Extract the [x, y] coordinate from the center of the cell holding the provided text.  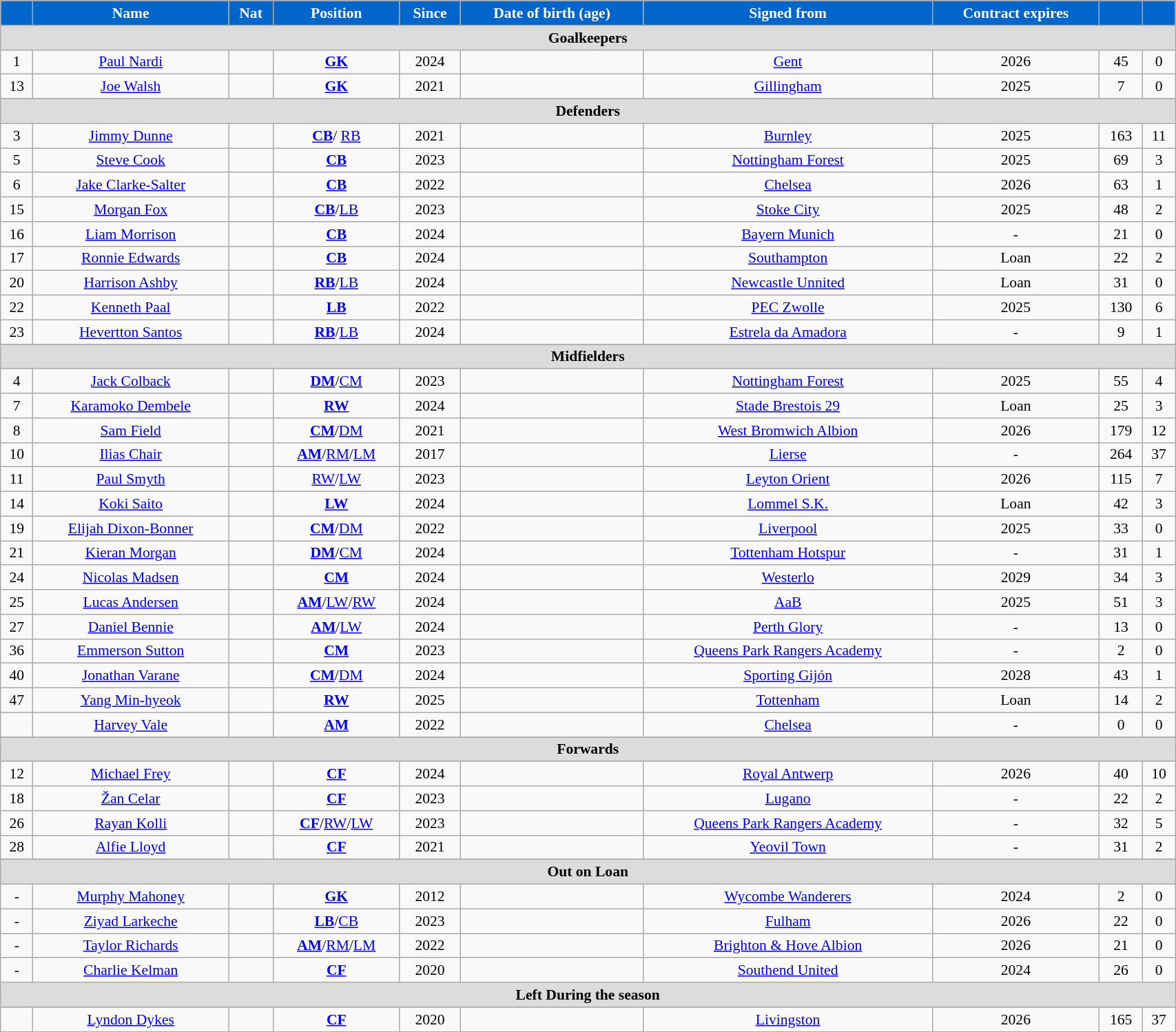
Elijah Dixon-Bonner [131, 528]
Paul Smyth [131, 479]
LW [336, 504]
Sporting Gijón [788, 676]
Morgan Fox [131, 209]
Liam Morrison [131, 234]
Southampton [788, 258]
Contract expires [1015, 13]
36 [17, 651]
Lierse [788, 455]
Daniel Bennie [131, 627]
Nicolas Madsen [131, 578]
Rayan Kolli [131, 823]
16 [17, 234]
Defenders [588, 112]
45 [1122, 62]
Alfie Lloyd [131, 847]
Ilias Chair [131, 455]
17 [17, 258]
Hevertton Santos [131, 332]
2017 [430, 455]
Estrela da Amadora [788, 332]
Signed from [788, 13]
Jimmy Dunne [131, 136]
Position [336, 13]
32 [1122, 823]
Lyndon Dykes [131, 1020]
264 [1122, 455]
Harrison Ashby [131, 283]
Brighton & Hove Albion [788, 946]
18 [17, 798]
Tottenham Hotspur [788, 553]
Gillingham [788, 87]
Charlie Kelman [131, 971]
LB/CB [336, 921]
Royal Antwerp [788, 774]
CB/ RB [336, 136]
Midfielders [588, 357]
130 [1122, 308]
Perth Glory [788, 627]
33 [1122, 528]
Tottenham [788, 701]
55 [1122, 382]
8 [17, 431]
34 [1122, 578]
Date of birth (age) [552, 13]
CF/RW/LW [336, 823]
Wycombe Wanderers [788, 897]
Taylor Richards [131, 946]
AM/LW [336, 627]
Nat [251, 13]
Yeovil Town [788, 847]
Leyton Orient [788, 479]
28 [17, 847]
Koki Saito [131, 504]
Name [131, 13]
Out on Loan [588, 872]
51 [1122, 602]
Left During the season [588, 995]
19 [17, 528]
Stoke City [788, 209]
Burnley [788, 136]
Livingston [788, 1020]
163 [1122, 136]
43 [1122, 676]
Kieran Morgan [131, 553]
15 [17, 209]
165 [1122, 1020]
AM [336, 725]
Since [430, 13]
Joe Walsh [131, 87]
Lucas Andersen [131, 602]
2012 [430, 897]
Fulham [788, 921]
Westerlo [788, 578]
Paul Nardi [131, 62]
RW/LW [336, 479]
9 [1122, 332]
48 [1122, 209]
20 [17, 283]
Southend United [788, 971]
Lugano [788, 798]
42 [1122, 504]
CB/LB [336, 209]
2029 [1015, 578]
27 [17, 627]
47 [17, 701]
Žan Celar [131, 798]
Yang Min-hyeok [131, 701]
Michael Frey [131, 774]
Emmerson Sutton [131, 651]
Murphy Mahoney [131, 897]
Ziyad Larkeche [131, 921]
Karamoko Dembele [131, 406]
2028 [1015, 676]
Lommel S.K. [788, 504]
Kenneth Paal [131, 308]
LB [336, 308]
Ronnie Edwards [131, 258]
24 [17, 578]
63 [1122, 185]
Stade Brestois 29 [788, 406]
PEC Zwolle [788, 308]
AaB [788, 602]
115 [1122, 479]
23 [17, 332]
179 [1122, 431]
Sam Field [131, 431]
West Bromwich Albion [788, 431]
Goalkeepers [588, 38]
AM/LW/RW [336, 602]
Jack Colback [131, 382]
Forwards [588, 750]
Liverpool [788, 528]
Jake Clarke-Salter [131, 185]
Harvey Vale [131, 725]
69 [1122, 161]
Jonathan Varane [131, 676]
Gent [788, 62]
Steve Cook [131, 161]
Newcastle Unnited [788, 283]
Bayern Munich [788, 234]
